Output the [X, Y] coordinate of the center of the cell containing the given text.  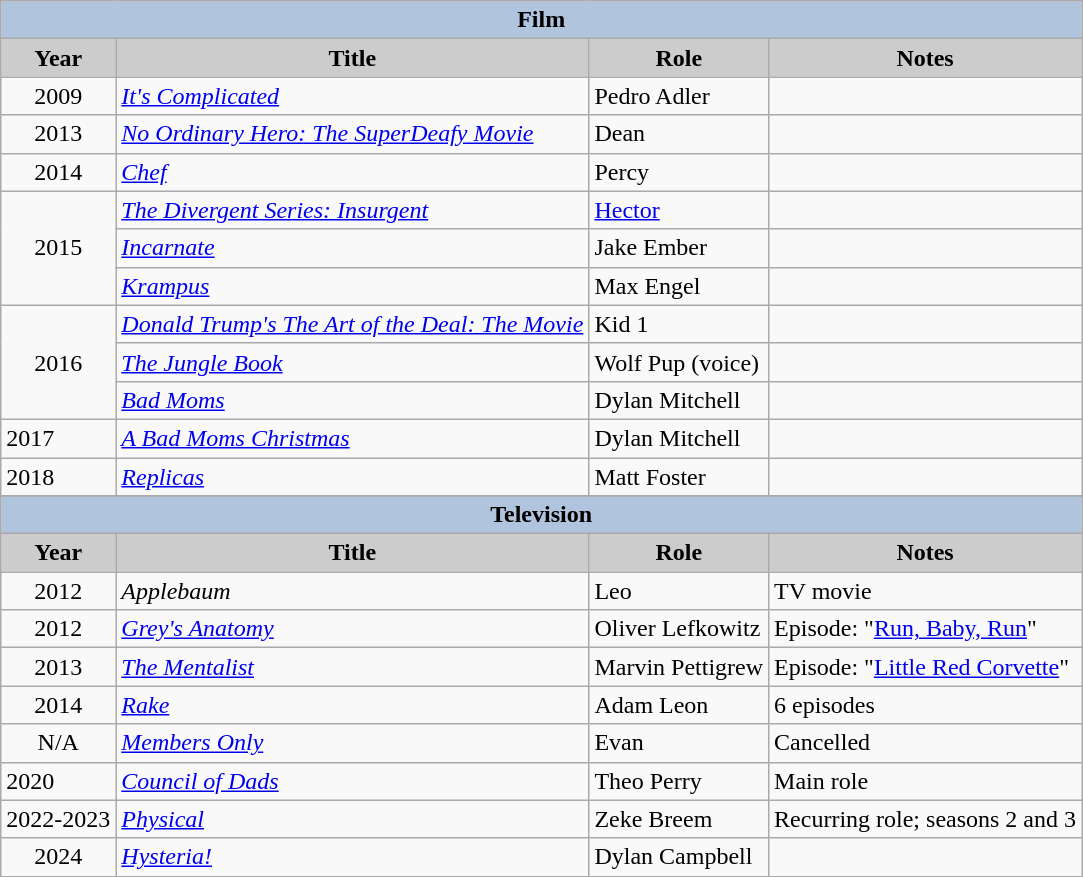
A Bad Moms Christmas [352, 438]
2016 [58, 362]
The Divergent Series: Insurgent [352, 210]
Max Engel [679, 286]
Hysteria! [352, 857]
2015 [58, 248]
Replicas [352, 477]
Percy [679, 172]
Rake [352, 705]
Incarnate [352, 248]
The Mentalist [352, 667]
The Jungle Book [352, 362]
Cancelled [926, 743]
Applebaum [352, 591]
Kid 1 [679, 324]
Zeke Breem [679, 819]
Leo [679, 591]
6 episodes [926, 705]
2020 [58, 781]
Matt Foster [679, 477]
Jake Ember [679, 248]
Dylan Campbell [679, 857]
2024 [58, 857]
Krampus [352, 286]
Hector [679, 210]
Marvin Pettigrew [679, 667]
Wolf Pup (voice) [679, 362]
TV movie [926, 591]
Chef [352, 172]
2017 [58, 438]
Bad Moms [352, 400]
2022-2023 [58, 819]
Film [542, 20]
Television [542, 515]
It's Complicated [352, 96]
Council of Dads [352, 781]
Oliver Lefkowitz [679, 629]
Physical [352, 819]
Grey's Anatomy [352, 629]
Episode: "Run, Baby, Run" [926, 629]
Evan [679, 743]
Recurring role; seasons 2 and 3 [926, 819]
Main role [926, 781]
Adam Leon [679, 705]
Dean [679, 134]
Episode: "Little Red Corvette" [926, 667]
N/A [58, 743]
2009 [58, 96]
Donald Trump's The Art of the Deal: The Movie [352, 324]
Pedro Adler [679, 96]
Theo Perry [679, 781]
No Ordinary Hero: The SuperDeafy Movie [352, 134]
Members Only [352, 743]
2018 [58, 477]
